Search for the cell housing the specified text and yield its (x, y) center coordinate. 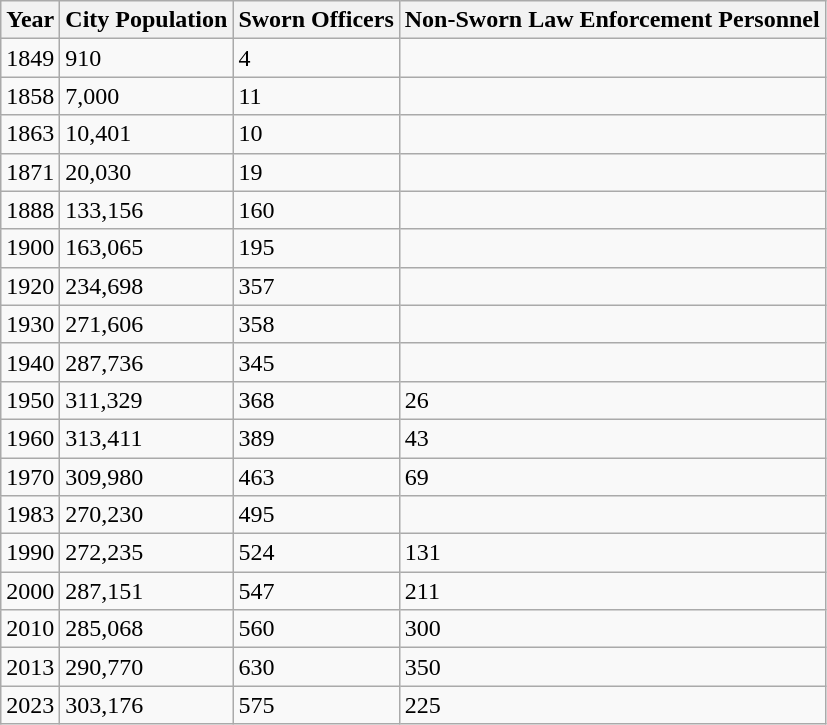
1970 (30, 477)
630 (316, 667)
270,230 (146, 515)
287,736 (146, 362)
389 (316, 438)
20,030 (146, 172)
350 (612, 667)
285,068 (146, 629)
Year (30, 20)
290,770 (146, 667)
69 (612, 477)
1920 (30, 286)
1960 (30, 438)
10 (316, 134)
2023 (30, 705)
163,065 (146, 248)
City Population (146, 20)
1888 (30, 210)
1863 (30, 134)
11 (316, 96)
1990 (30, 553)
910 (146, 58)
1950 (30, 400)
300 (612, 629)
19 (316, 172)
7,000 (146, 96)
133,156 (146, 210)
2010 (30, 629)
10,401 (146, 134)
Non-Sworn Law Enforcement Personnel (612, 20)
345 (316, 362)
1940 (30, 362)
313,411 (146, 438)
368 (316, 400)
1900 (30, 248)
272,235 (146, 553)
131 (612, 553)
547 (316, 591)
4 (316, 58)
303,176 (146, 705)
1849 (30, 58)
311,329 (146, 400)
1871 (30, 172)
1983 (30, 515)
575 (316, 705)
495 (316, 515)
225 (612, 705)
234,698 (146, 286)
287,151 (146, 591)
357 (316, 286)
195 (316, 248)
2000 (30, 591)
26 (612, 400)
211 (612, 591)
2013 (30, 667)
Sworn Officers (316, 20)
160 (316, 210)
560 (316, 629)
1858 (30, 96)
524 (316, 553)
309,980 (146, 477)
271,606 (146, 324)
358 (316, 324)
1930 (30, 324)
43 (612, 438)
463 (316, 477)
